From the cell containing the given text, extract its center point as (X, Y) coordinate. 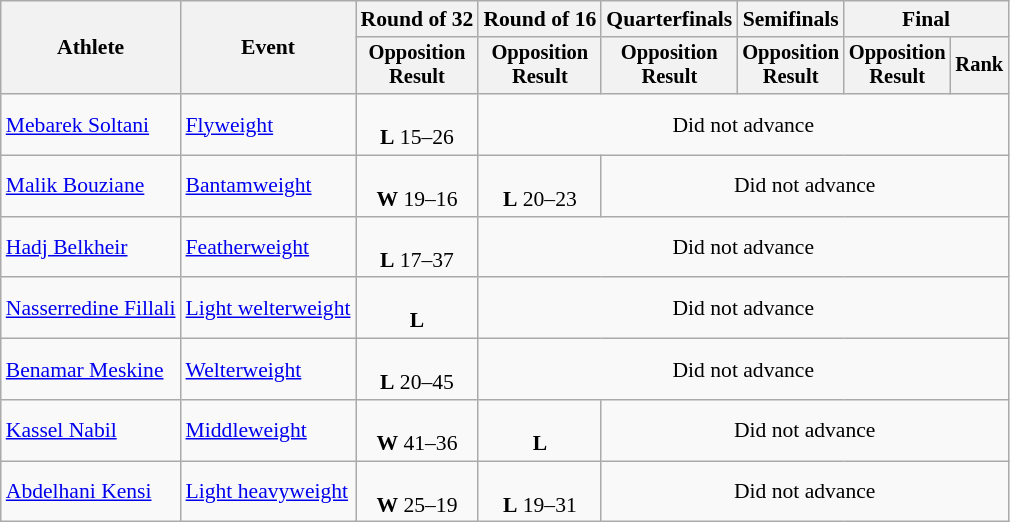
Rank (980, 66)
Flyweight (268, 124)
Middleweight (268, 430)
L 20–45 (418, 370)
L 17–37 (418, 248)
L 15–26 (418, 124)
W 41–36 (418, 430)
L 19–31 (540, 492)
Event (268, 48)
Round of 32 (418, 19)
W 25–19 (418, 492)
Light welterweight (268, 308)
Light heavyweight (268, 492)
Mebarek Soltani (91, 124)
L 20–23 (540, 186)
Final (926, 19)
Kassel Nabil (91, 430)
Hadj Belkheir (91, 248)
Athlete (91, 48)
Quarterfinals (669, 19)
Welterweight (268, 370)
Semifinals (790, 19)
Nasserredine Fillali (91, 308)
Benamar Meskine (91, 370)
Bantamweight (268, 186)
Featherweight (268, 248)
Malik Bouziane (91, 186)
Round of 16 (540, 19)
Abdelhani Kensi (91, 492)
W 19–16 (418, 186)
